Output the (x, y) coordinate of the center of the cell containing the given text.  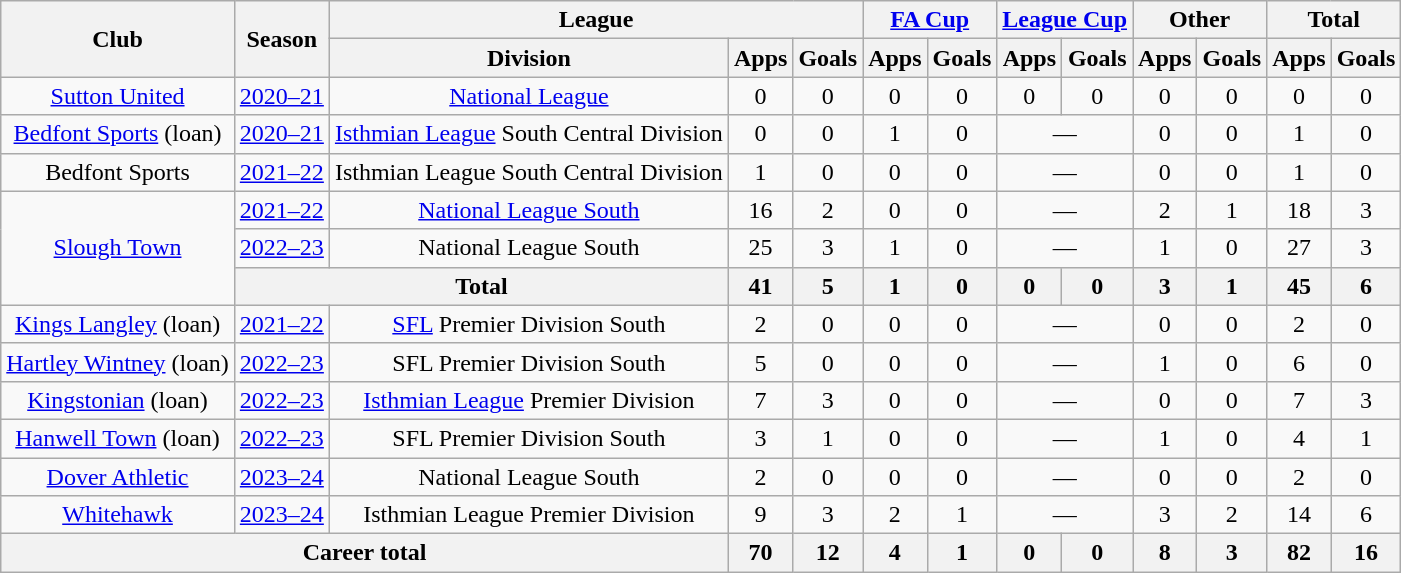
Bedfont Sports (loan) (118, 134)
Hartley Wintney (loan) (118, 362)
Sutton United (118, 96)
Career total (365, 553)
45 (1299, 286)
9 (760, 515)
Bedfont Sports (118, 172)
Dover Athletic (118, 477)
27 (1299, 248)
National League (528, 96)
Hanwell Town (loan) (118, 438)
Other (1200, 20)
League Cup (1065, 20)
Season (282, 39)
Division (528, 58)
Club (118, 39)
Whitehawk (118, 515)
70 (760, 553)
FA Cup (930, 20)
41 (760, 286)
18 (1299, 210)
Kingstonian (loan) (118, 400)
14 (1299, 515)
Kings Langley (loan) (118, 324)
League (596, 20)
Slough Town (118, 248)
12 (828, 553)
25 (760, 248)
8 (1165, 553)
82 (1299, 553)
